Return [X, Y] of the center of cell containing provided text 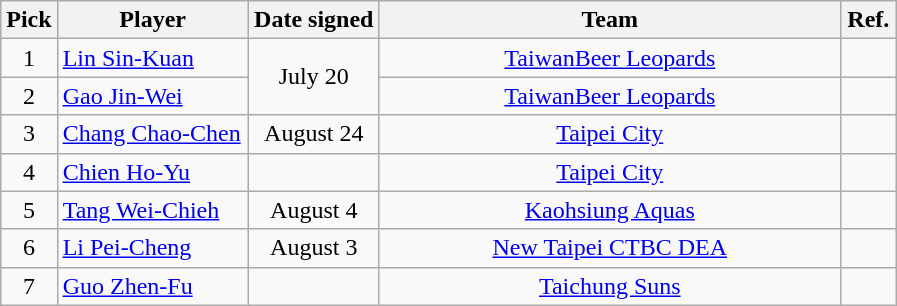
Taichung Suns [610, 286]
Guo Zhen-Fu [152, 286]
Tang Wei-Chieh [152, 210]
Chang Chao-Chen [152, 134]
August 24 [314, 134]
Team [610, 20]
New Taipei CTBC DEA [610, 248]
Player [152, 20]
1 [29, 58]
3 [29, 134]
Gao Jin-Wei [152, 96]
Ref. [868, 20]
Lin Sin-Kuan [152, 58]
Pick [29, 20]
2 [29, 96]
Date signed [314, 20]
August 4 [314, 210]
4 [29, 172]
August 3 [314, 248]
6 [29, 248]
5 [29, 210]
Chien Ho-Yu [152, 172]
Li Pei-Cheng [152, 248]
7 [29, 286]
Kaohsiung Aquas [610, 210]
July 20 [314, 77]
